Locate the cell with the specified text and output its [x, y] center coordinate. 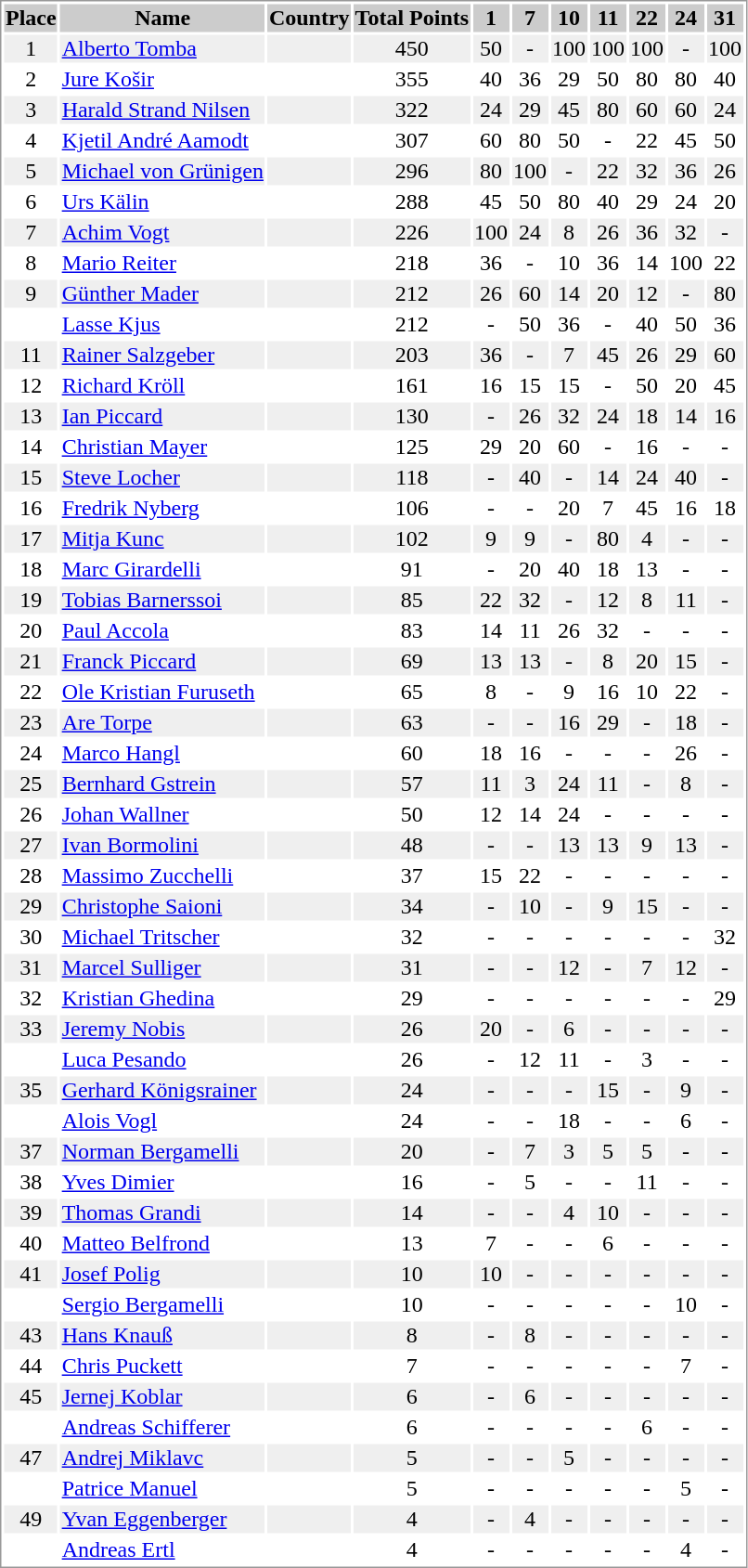
2 [31, 79]
Marc Girardelli [162, 569]
17 [31, 539]
Gerhard Königsrainer [162, 1091]
Kjetil André Aamodt [162, 140]
49 [31, 1520]
Fredrik Nyberg [162, 508]
Paul Accola [162, 630]
161 [412, 385]
Thomas Grandi [162, 1213]
27 [31, 846]
Steve Locher [162, 478]
Kristian Ghedina [162, 998]
Luca Pesando [162, 1059]
Achim Vogt [162, 233]
Richard Kröll [162, 385]
47 [31, 1458]
102 [412, 539]
63 [412, 723]
28 [31, 875]
Matteo Belfrond [162, 1243]
Urs Kälin [162, 201]
Are Torpe [162, 723]
Massimo Zucchelli [162, 875]
Place [31, 18]
Michael Tritscher [162, 937]
130 [412, 417]
Bernhard Gstrein [162, 784]
Marco Hangl [162, 753]
Christophe Saioni [162, 907]
Yves Dimier [162, 1182]
Johan Wallner [162, 814]
41 [31, 1275]
Chris Puckett [162, 1366]
35 [31, 1091]
Ole Kristian Furuseth [162, 692]
Total Points [412, 18]
83 [412, 630]
69 [412, 662]
Josef Polig [162, 1275]
288 [412, 201]
296 [412, 172]
218 [412, 263]
33 [31, 1030]
Jeremy Nobis [162, 1030]
30 [31, 937]
Tobias Barnerssoi [162, 601]
Mario Reiter [162, 263]
Andreas Schifferer [162, 1427]
450 [412, 49]
Andreas Ertl [162, 1549]
85 [412, 601]
Ian Piccard [162, 417]
Rainer Salzgeber [162, 356]
Sergio Bergamelli [162, 1304]
Patrice Manuel [162, 1488]
Ivan Bormolini [162, 846]
Alberto Tomba [162, 49]
307 [412, 140]
125 [412, 447]
Norman Bergamelli [162, 1152]
Marcel Sulliger [162, 968]
65 [412, 692]
322 [412, 110]
Hans Knauß [162, 1336]
118 [412, 478]
34 [412, 907]
25 [31, 784]
Jure Košir [162, 79]
44 [31, 1366]
Michael von Grünigen [162, 172]
21 [31, 662]
23 [31, 723]
Andrej Miklavc [162, 1458]
Harald Strand Nilsen [162, 110]
Lasse Kjus [162, 324]
Mitja Kunc [162, 539]
91 [412, 569]
38 [31, 1182]
226 [412, 233]
Yvan Eggenberger [162, 1520]
355 [412, 79]
Country [309, 18]
106 [412, 508]
Name [162, 18]
43 [31, 1336]
203 [412, 356]
Jernej Koblar [162, 1397]
39 [31, 1213]
Franck Piccard [162, 662]
Christian Mayer [162, 447]
48 [412, 846]
57 [412, 784]
Alois Vogl [162, 1121]
Günther Mader [162, 294]
19 [31, 601]
